Extract the [X, Y] coordinate from the center of the cell holding the provided text.  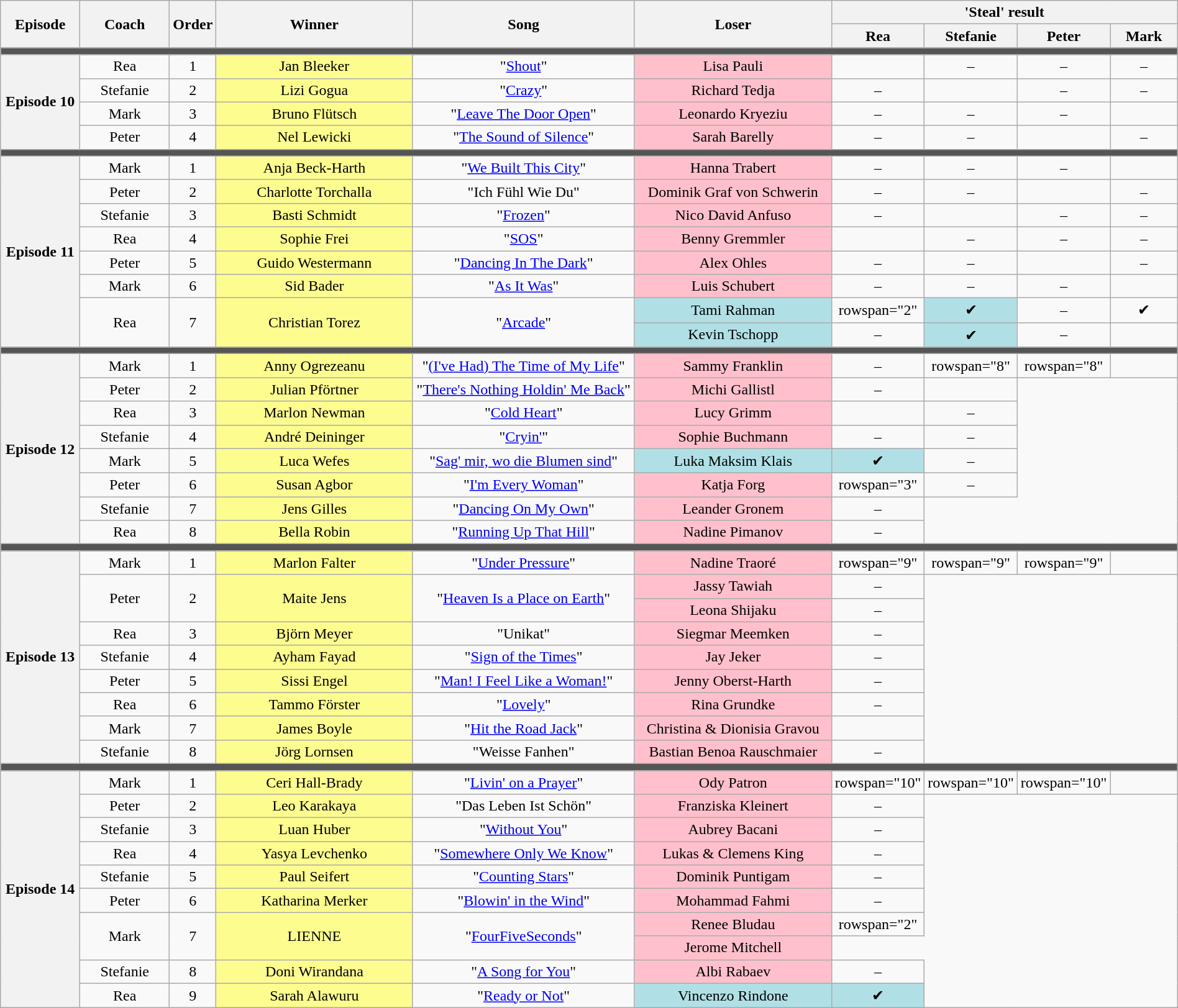
Christian Torez [314, 323]
Sissi Engel [314, 681]
Kevin Tschopp [733, 335]
André Deininger [314, 437]
Nadine Traoré [733, 563]
Episode 10 [40, 102]
"(I've Had) The Time of My Life" [524, 366]
Vincenzo Rindone [733, 996]
James Boyle [314, 728]
"Heaven Is a Place on Earth" [524, 598]
"Sign of the Times" [524, 657]
"Dancing In The Dark" [524, 263]
Episode 11 [40, 252]
Katja Forg [733, 485]
9 [193, 996]
Guido Westermann [314, 263]
Albi Rabaev [733, 971]
Dominik Puntigam [733, 877]
"Hit the Road Jack" [524, 728]
Christina & Dionisia Gravou [733, 728]
Episode 14 [40, 889]
Nadine Pimanov [733, 532]
"As It Was" [524, 286]
Loser [733, 24]
"Running Up That Hill" [524, 532]
Lucy Grimm [733, 413]
"A Song for You" [524, 971]
Leonardo Kryeziu [733, 114]
Rina Grundke [733, 704]
"Das Leben Ist Schön" [524, 806]
"Counting Stars" [524, 877]
Paul Seifert [314, 877]
"Ich Fühl Wie Du" [524, 191]
Siegmar Meemken [733, 633]
Marlon Falter [314, 563]
Nel Lewicki [314, 137]
Winner [314, 24]
Ceri Hall-Brady [314, 782]
Ody Patron [733, 782]
"SOS" [524, 238]
Coach [125, 24]
Benny Gremmler [733, 238]
"Without You" [524, 830]
Sophie Buchmann [733, 437]
Leander Gronem [733, 509]
Katharina Merker [314, 901]
Episode 12 [40, 449]
Lisa Pauli [733, 66]
Tammo Förster [314, 704]
Song [524, 24]
Luka Maksim Klais [733, 461]
Mohammad Fahmi [733, 901]
Sarah Barelly [733, 137]
"Arcade" [524, 323]
"Lovely" [524, 704]
Hanna Trabert [733, 168]
"We Built This City" [524, 168]
Anny Ogrezeanu [314, 366]
Jan Bleeker [314, 66]
Sophie Frei [314, 238]
Maite Jens [314, 598]
Bastian Benoa Rauschmaier [733, 751]
Order [193, 24]
Lizi Gogua [314, 90]
Björn Meyer [314, 633]
Jörg Lornsen [314, 751]
Jay Jeker [733, 657]
LIENNE [314, 936]
Sarah Alawuru [314, 996]
Ayham Fayad [314, 657]
Marlon Newman [314, 413]
Leo Karakaya [314, 806]
Jenny Oberst-Harth [733, 681]
Yasya Levchenko [314, 853]
Nico David Anfuso [733, 215]
Aubrey Bacani [733, 830]
Basti Schmidt [314, 215]
Susan Agbor [314, 485]
Michi Gallistl [733, 389]
Franziska Kleinert [733, 806]
"Livin' on a Prayer" [524, 782]
Episode [40, 24]
"Weisse Fanhen" [524, 751]
"Somewhere Only We Know" [524, 853]
Jens Gilles [314, 509]
Bella Robin [314, 532]
Luca Wefes [314, 461]
"Cold Heart" [524, 413]
Bruno Flütsch [314, 114]
"Crazy" [524, 90]
Episode 13 [40, 657]
Anja Beck-Harth [314, 168]
Julian Pförtner [314, 389]
"Unikat" [524, 633]
Sid Bader [314, 286]
Leona Shijaku [733, 610]
Jerome Mitchell [733, 948]
Lukas & Clemens King [733, 853]
Richard Tedja [733, 90]
Doni Wirandana [314, 971]
Dominik Graf von Schwerin [733, 191]
"Dancing On My Own" [524, 509]
"There's Nothing Holdin' Me Back" [524, 389]
Jassy Tawiah [733, 586]
"Leave The Door Open" [524, 114]
"FourFiveSeconds" [524, 936]
"Man! I Feel Like a Woman!" [524, 681]
Luan Huber [314, 830]
"Under Pressure" [524, 563]
"Frozen" [524, 215]
Charlotte Torchalla [314, 191]
Sammy Franklin [733, 366]
rowspan="3" [878, 485]
'Steal' result [1004, 12]
Tami Rahman [733, 311]
"Blowin' in the Wind" [524, 901]
"The Sound of Silence" [524, 137]
"Shout" [524, 66]
"Ready or Not" [524, 996]
Alex Ohles [733, 263]
"I'm Every Woman" [524, 485]
Renee Bludau [733, 924]
"Sag' mir, wo die Blumen sind" [524, 461]
Luis Schubert [733, 286]
"Cryin'" [524, 437]
